Identify which cell holds the provided text, then report its (x, y) central coordinate. 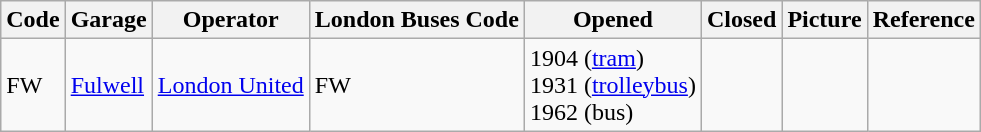
Fulwell (108, 85)
Operator (230, 20)
1904 (tram)1931 (trolleybus)1962 (bus) (612, 85)
Garage (108, 20)
Code (33, 20)
Closed (741, 20)
Opened (612, 20)
Reference (924, 20)
London Buses Code (416, 20)
London United (230, 85)
Picture (824, 20)
